Output the (x, y) coordinate of the center of the cell containing the given text.  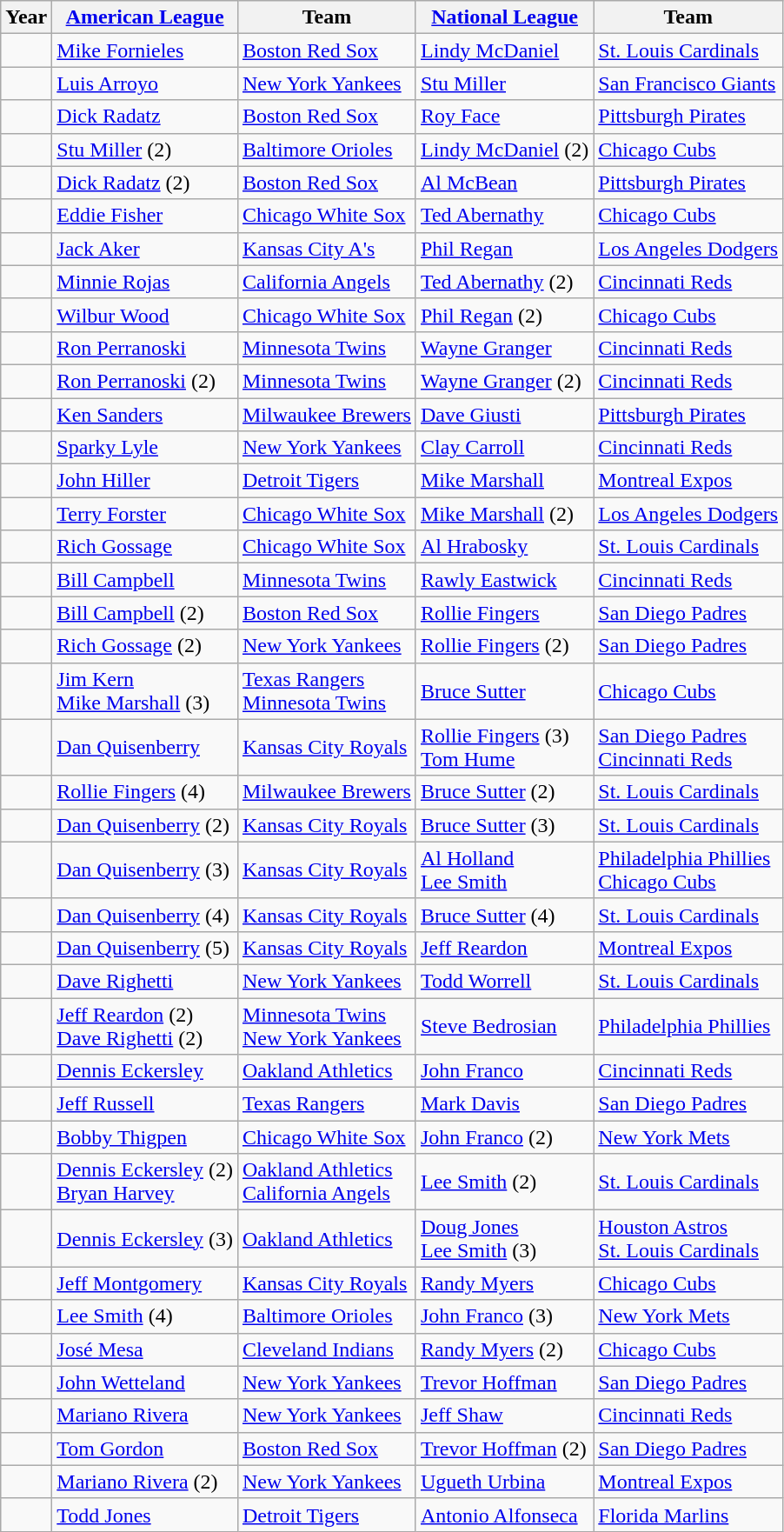
Dan Quisenberry (3) (145, 869)
John Franco (3) (504, 1316)
Sparky Lyle (145, 448)
Jack Aker (145, 249)
Oakland AthleticsCalifornia Angels (327, 1182)
Rollie Fingers (504, 613)
Rich Gossage (145, 547)
Terry Forster (145, 514)
Dennis Eckersley (2)Bryan Harvey (145, 1182)
Lee Smith (4) (145, 1316)
Florida Marlins (688, 1515)
Ugueth Urbina (504, 1482)
Philadelphia Phillies (688, 1026)
Bruce Sutter (2) (504, 792)
Year (26, 17)
Al HollandLee Smith (504, 869)
John Franco (504, 1071)
Mike Marshall (504, 481)
Texas Rangers (327, 1104)
Trevor Hoffman (2) (504, 1449)
José Mesa (145, 1349)
Dan Quisenberry (4) (145, 915)
Bruce Sutter (504, 690)
Clay Carroll (504, 448)
California Angels (327, 282)
Bill Campbell (145, 580)
John Hiller (145, 481)
Philadelphia PhilliesChicago Cubs (688, 869)
Dennis Eckersley (145, 1071)
Ron Perranoski (145, 348)
Rawly Eastwick (504, 580)
Steve Bedrosian (504, 1026)
Dan Quisenberry (5) (145, 948)
Houston AstrosSt. Louis Cardinals (688, 1238)
Antonio Alfonseca (504, 1515)
Lee Smith (2) (504, 1182)
Lindy McDaniel (2) (504, 150)
Jim KernMike Marshall (3) (145, 690)
Minnie Rojas (145, 282)
Todd Jones (145, 1515)
Dan Quisenberry (145, 748)
Rollie Fingers (4) (145, 792)
John Wetteland (145, 1382)
Mike Fornieles (145, 50)
Rich Gossage (2) (145, 646)
Roy Face (504, 117)
Phil Regan (504, 249)
Al McBean (504, 183)
Dave Giusti (504, 415)
Dick Radatz (2) (145, 183)
Stu Miller (2) (145, 150)
Jeff Reardon (2)Dave Righetti (2) (145, 1026)
Bruce Sutter (3) (504, 825)
Trevor Hoffman (504, 1382)
Dick Radatz (145, 117)
Minnesota TwinsNew York Yankees (327, 1026)
Tom Gordon (145, 1449)
Randy Myers (504, 1283)
Eddie Fisher (145, 216)
Ron Perranoski (2) (145, 381)
Bruce Sutter (4) (504, 915)
Jeff Reardon (504, 948)
Texas RangersMinnesota Twins (327, 690)
Ken Sanders (145, 415)
Bill Campbell (2) (145, 613)
Dave Righetti (145, 981)
Ted Abernathy (504, 216)
Mike Marshall (2) (504, 514)
Rollie Fingers (2) (504, 646)
Dennis Eckersley (3) (145, 1238)
Al Hrabosky (504, 547)
American League (145, 17)
Randy Myers (2) (504, 1349)
Mariano Rivera (2) (145, 1482)
Mariano Rivera (145, 1415)
Luis Arroyo (145, 83)
Ted Abernathy (2) (504, 282)
Cleveland Indians (327, 1349)
National League (504, 17)
Wayne Granger (504, 348)
Todd Worrell (504, 981)
Kansas City A's (327, 249)
San Diego PadresCincinnati Reds (688, 748)
San Francisco Giants (688, 83)
Jeff Montgomery (145, 1283)
Lindy McDaniel (504, 50)
Jeff Shaw (504, 1415)
Dan Quisenberry (2) (145, 825)
Phil Regan (2) (504, 315)
John Franco (2) (504, 1137)
Wilbur Wood (145, 315)
Mark Davis (504, 1104)
Rollie Fingers (3)Tom Hume (504, 748)
Bobby Thigpen (145, 1137)
Stu Miller (504, 83)
Doug JonesLee Smith (3) (504, 1238)
Wayne Granger (2) (504, 381)
Jeff Russell (145, 1104)
